Capture the cell that displays the provided text and extract its [X, Y] central coordinate. 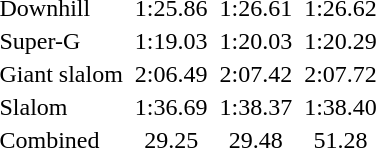
1:20.03 [256, 41]
2:06.49 [171, 74]
2:07.42 [256, 74]
1:36.69 [171, 107]
1:19.03 [171, 41]
1:38.37 [256, 107]
